Identify which cell holds the provided text, then report its [x, y] central coordinate. 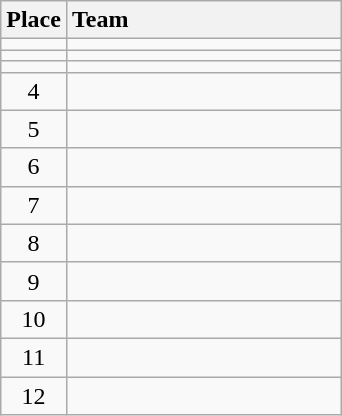
Place [34, 20]
8 [34, 243]
9 [34, 281]
Team [204, 20]
12 [34, 395]
11 [34, 357]
5 [34, 129]
10 [34, 319]
7 [34, 205]
6 [34, 167]
4 [34, 91]
